Scan for the cell matching the given text and deliver its [x, y] coordinate at center. 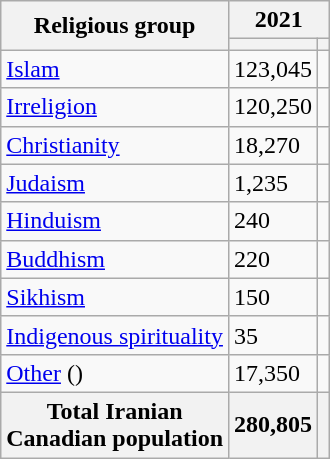
Other () [115, 373]
Total IranianCanadian population [115, 424]
2021 [279, 20]
1,235 [274, 183]
220 [274, 259]
150 [274, 297]
18,270 [274, 145]
Christianity [115, 145]
Buddhism [115, 259]
240 [274, 221]
17,350 [274, 373]
Judaism [115, 183]
Sikhism [115, 297]
Indigenous spirituality [115, 335]
123,045 [274, 69]
Hinduism [115, 221]
120,250 [274, 107]
Religious group [115, 26]
280,805 [274, 424]
Irreligion [115, 107]
Islam [115, 69]
35 [274, 335]
